Determine the [X, Y] coordinate at the center of the cell enclosing the given text.  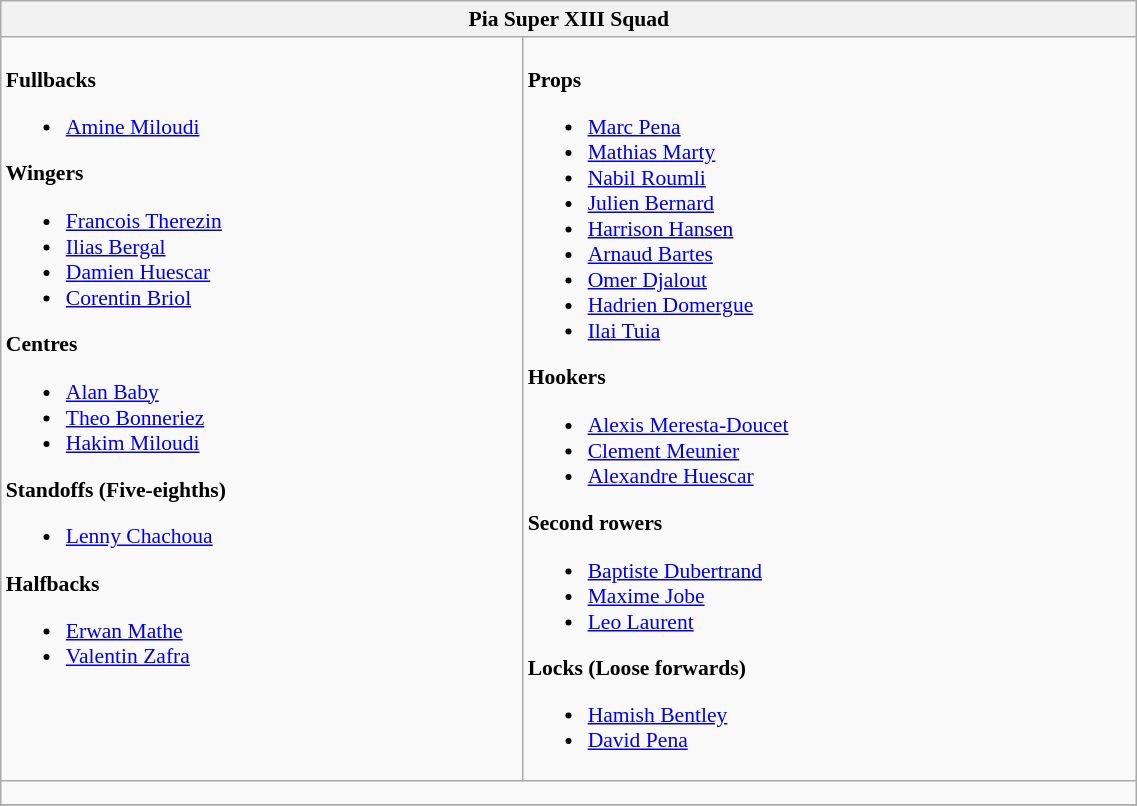
Pia Super XIII Squad [569, 19]
